Identify which cell holds the provided text, then report its [x, y] central coordinate. 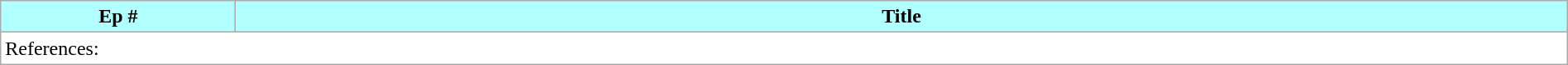
Ep # [118, 17]
References: [784, 48]
Title [901, 17]
